Pinpoint the cell where the given text exists, returning its (X, Y) midpoint coordinate. 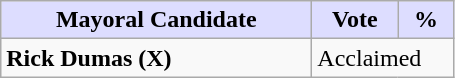
Mayoral Candidate (156, 20)
Acclaimed (383, 58)
% (426, 20)
Rick Dumas (X) (156, 58)
Vote (355, 20)
